Find where the given text appears and provide that cell's center as [x, y] coordinate. 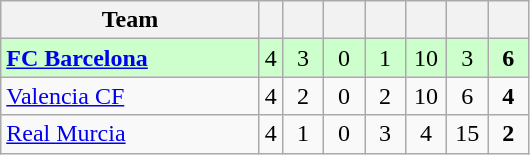
Valencia CF [130, 96]
FC Barcelona [130, 58]
Real Murcia [130, 134]
Team [130, 20]
15 [468, 134]
